Provide the [X, Y] coordinate of the cell's center where the given text is located.  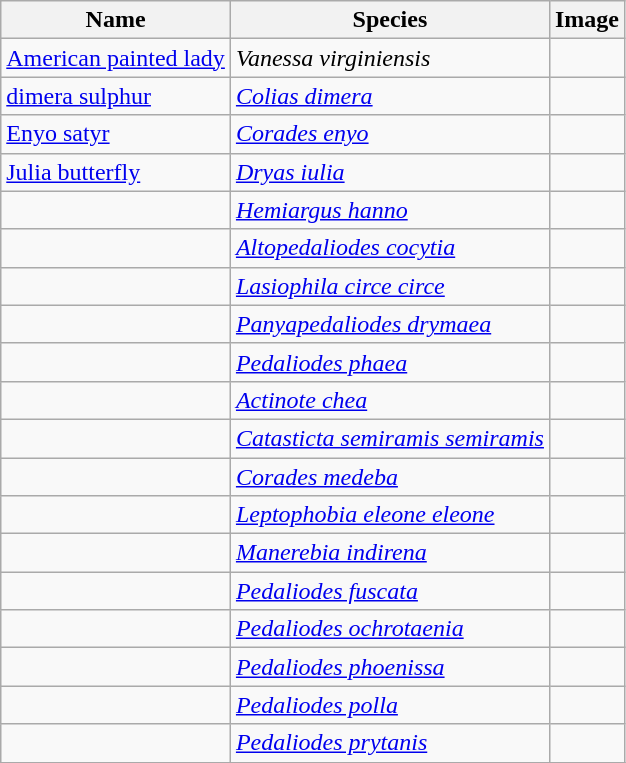
Name [116, 20]
Catasticta semiramis semiramis [390, 438]
Altopedaliodes cocytia [390, 248]
Dryas iulia [390, 172]
Panyapedaliodes drymaea [390, 324]
Corades enyo [390, 134]
Hemiargus hanno [390, 210]
Pedaliodes phaea [390, 362]
Leptophobia eleone eleone [390, 515]
Manerebia indirena [390, 553]
Lasiophila circe circe [390, 286]
Vanessa virginiensis [390, 58]
Actinote chea [390, 400]
Pedaliodes fuscata [390, 591]
Corades medeba [390, 477]
dimera sulphur [116, 96]
Enyo satyr [116, 134]
Pedaliodes phoenissa [390, 667]
Pedaliodes prytanis [390, 743]
Species [390, 20]
Julia butterfly [116, 172]
Pedaliodes polla [390, 705]
Pedaliodes ochrotaenia [390, 629]
Colias dimera [390, 96]
American painted lady [116, 58]
Image [586, 20]
